Scan for the cell matching the given text and deliver its (X, Y) coordinate at center. 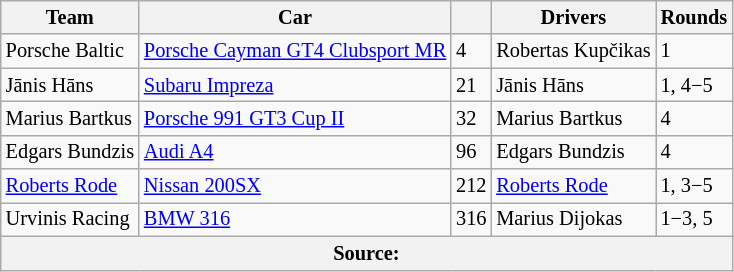
Porsche 991 GT3 Cup II (295, 118)
96 (471, 152)
1, 4−5 (694, 85)
316 (471, 219)
Porsche Baltic (70, 51)
Subaru Impreza (295, 85)
Audi A4 (295, 152)
Source: (366, 253)
Drivers (573, 17)
Car (295, 17)
Porsche Cayman GT4 Clubsport MR (295, 51)
32 (471, 118)
1 (694, 51)
212 (471, 186)
Team (70, 17)
Urvinis Racing (70, 219)
Rounds (694, 17)
1−3, 5 (694, 219)
1, 3−5 (694, 186)
Nissan 200SX (295, 186)
Marius Dijokas (573, 219)
Robertas Kupčikas (573, 51)
BMW 316 (295, 219)
21 (471, 85)
